Locate the cell with the specified text and output its [x, y] center coordinate. 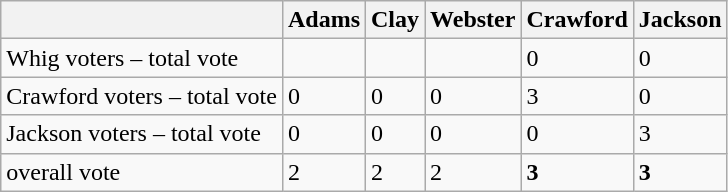
Webster [473, 20]
Adams [324, 20]
Jackson [680, 20]
overall vote [142, 172]
Crawford [577, 20]
Jackson voters – total vote [142, 134]
Whig voters – total vote [142, 58]
Crawford voters – total vote [142, 96]
Clay [396, 20]
